Provide the [x, y] coordinate of the cell's center where the given text is located.  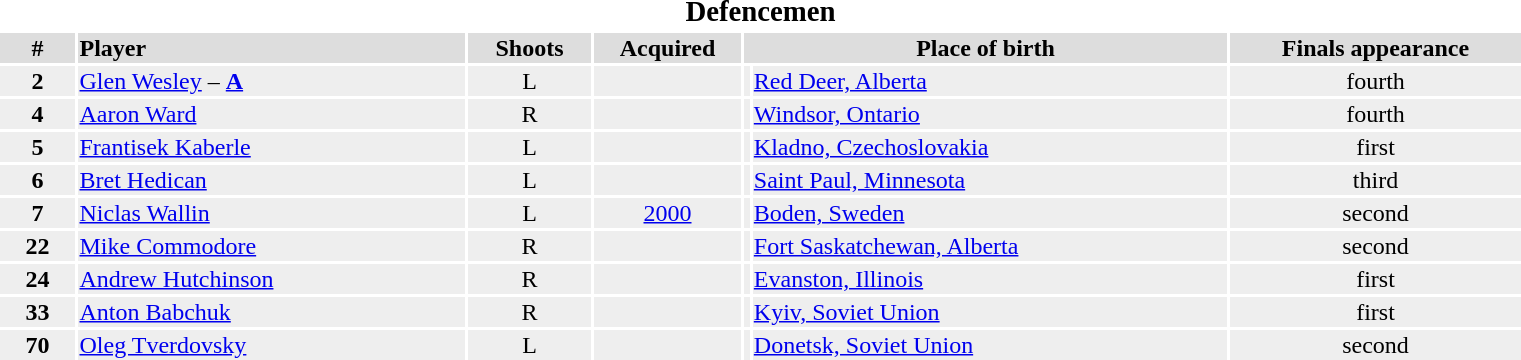
Evanston, Illinois [990, 279]
Place of birth [986, 48]
7 [38, 213]
Glen Wesley – A [272, 81]
4 [38, 114]
Frantisek Kaberle [272, 147]
Kyiv, Soviet Union [990, 312]
Oleg Tverdovsky [272, 345]
6 [38, 180]
Saint Paul, Minnesota [990, 180]
third [1376, 180]
Bret Hedican [272, 180]
Donetsk, Soviet Union [990, 345]
Fort Saskatchewan, Alberta [990, 246]
Finals appearance [1376, 48]
33 [38, 312]
2000 [668, 213]
# [38, 48]
22 [38, 246]
Kladno, Czechoslovakia [990, 147]
Red Deer, Alberta [990, 81]
Windsor, Ontario [990, 114]
70 [38, 345]
24 [38, 279]
2 [38, 81]
Player [272, 48]
Aaron Ward [272, 114]
5 [38, 147]
Acquired [668, 48]
Anton Babchuk [272, 312]
Niclas Wallin [272, 213]
Shoots [530, 48]
Boden, Sweden [990, 213]
Mike Commodore [272, 246]
Andrew Hutchinson [272, 279]
